Search for the cell housing the specified text and yield its [X, Y] center coordinate. 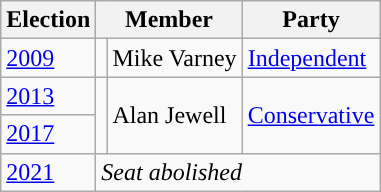
2017 [48, 134]
Mike Varney [174, 58]
2013 [48, 96]
Seat abolished [238, 172]
Alan Jewell [174, 115]
2021 [48, 172]
Party [311, 20]
Election [48, 20]
Member [169, 20]
Conservative [311, 115]
2009 [48, 58]
Independent [311, 58]
